Locate the cell with the specified text and output its (x, y) center coordinate. 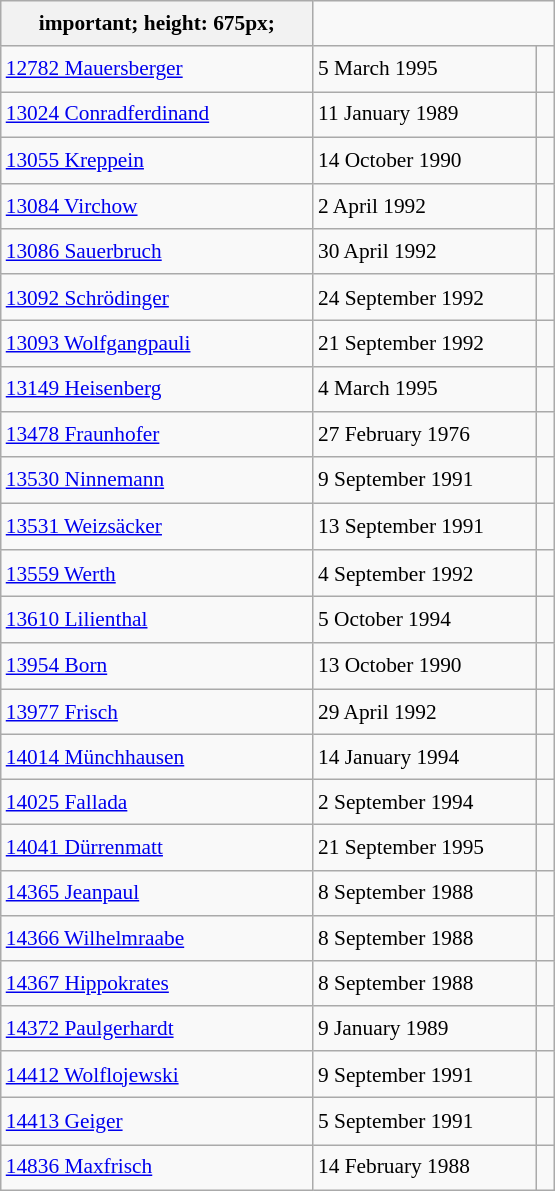
2 September 1994 (424, 802)
14412 Wolflojewski (157, 1074)
13024 Conradferdinand (157, 114)
4 March 1995 (424, 388)
14836 Maxfrisch (157, 1168)
13954 Born (157, 666)
11 January 1989 (424, 114)
13092 Schrödinger (157, 298)
27 February 1976 (424, 434)
13 September 1991 (424, 526)
14 October 1990 (424, 160)
29 April 1992 (424, 712)
13084 Virchow (157, 206)
13149 Heisenberg (157, 388)
5 October 1994 (424, 620)
13977 Frisch (157, 712)
important; height: 675px; (157, 24)
2 April 1992 (424, 206)
9 January 1989 (424, 1028)
5 September 1991 (424, 1122)
14367 Hippokrates (157, 984)
14041 Dürrenmatt (157, 848)
5 March 1995 (424, 68)
14372 Paulgerhardt (157, 1028)
30 April 1992 (424, 252)
13530 Ninnemann (157, 480)
12782 Mauersberger (157, 68)
13086 Sauerbruch (157, 252)
14 February 1988 (424, 1168)
14365 Jeanpaul (157, 892)
14014 Münchhausen (157, 756)
13055 Kreppein (157, 160)
21 September 1992 (424, 344)
13610 Lilienthal (157, 620)
14 January 1994 (424, 756)
21 September 1995 (424, 848)
13531 Weizsäcker (157, 526)
14413 Geiger (157, 1122)
13478 Fraunhofer (157, 434)
24 September 1992 (424, 298)
13559 Werth (157, 574)
13 October 1990 (424, 666)
14025 Fallada (157, 802)
4 September 1992 (424, 574)
14366 Wilhelmraabe (157, 938)
13093 Wolfgangpauli (157, 344)
